Provide the [x, y] coordinate of the cell's center where the given text is located.  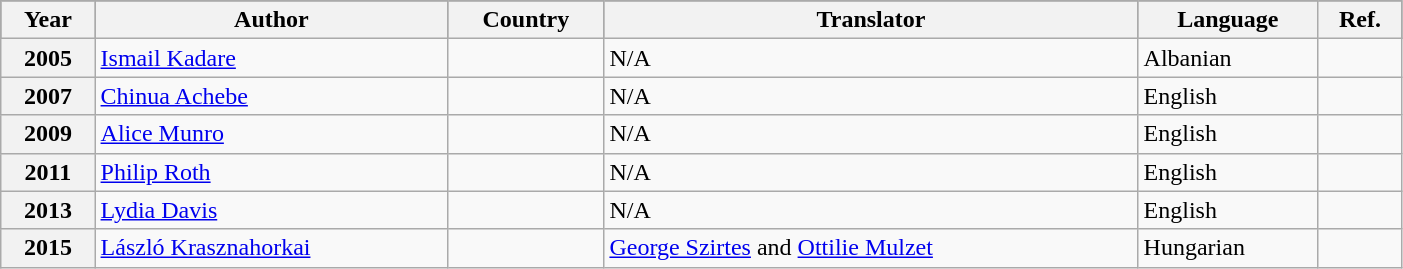
2011 [48, 172]
Chinua Achebe [272, 96]
2005 [48, 58]
Country [526, 20]
2015 [48, 248]
Language [1228, 20]
Philip Roth [272, 172]
Albanian [1228, 58]
Hungarian [1228, 248]
Alice Munro [272, 134]
Lydia Davis [272, 210]
2013 [48, 210]
Year [48, 20]
George Szirtes and Ottilie Mulzet [871, 248]
2009 [48, 134]
László Krasznahorkai [272, 248]
Ismail Kadare [272, 58]
Translator [871, 20]
2007 [48, 96]
Author [272, 20]
Ref. [1360, 20]
